Return (x, y) of the center of cell containing provided text 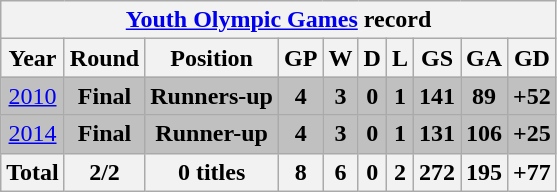
GS (436, 58)
Total (33, 172)
195 (484, 172)
Round (104, 58)
6 (340, 172)
W (340, 58)
GP (301, 58)
2/2 (104, 172)
131 (436, 134)
Youth Olympic Games record (279, 20)
2 (400, 172)
0 titles (212, 172)
Runner-up (212, 134)
Year (33, 58)
2010 (33, 96)
L (400, 58)
GD (532, 58)
8 (301, 172)
+77 (532, 172)
Position (212, 58)
2014 (33, 134)
+25 (532, 134)
89 (484, 96)
GA (484, 58)
141 (436, 96)
106 (484, 134)
+52 (532, 96)
D (372, 58)
272 (436, 172)
Runners-up (212, 96)
